Capture the cell that displays the provided text and extract its (x, y) central coordinate. 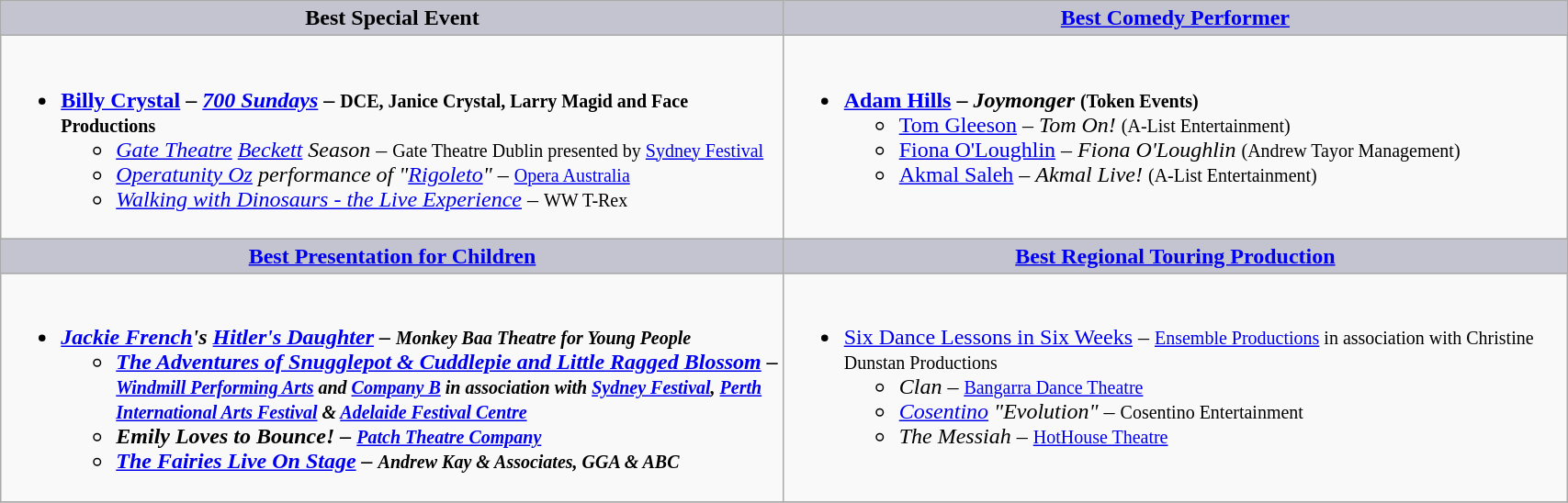
Best Presentation for Children (392, 256)
Best Special Event (392, 18)
Best Regional Touring Production (1175, 256)
Best Comedy Performer (1175, 18)
